Determine the [x, y] coordinate at the center of the cell enclosing the given text.  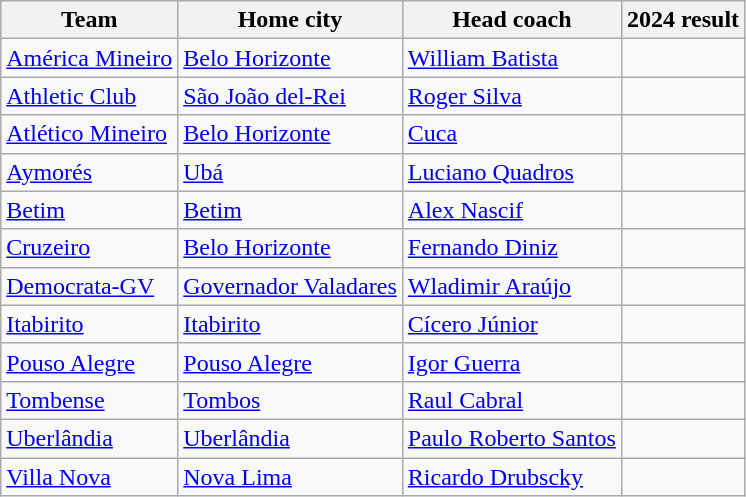
Cruzeiro [90, 248]
Tombense [90, 400]
Aymorés [90, 172]
Athletic Club [90, 96]
Atlético Mineiro [90, 134]
Igor Guerra [512, 362]
Cícero Júnior [512, 324]
Villa Nova [90, 477]
2024 result [682, 20]
Alex Nascif [512, 210]
Ubá [290, 172]
Fernando Diniz [512, 248]
Nova Lima [290, 477]
Home city [290, 20]
Paulo Roberto Santos [512, 438]
Cuca [512, 134]
Head coach [512, 20]
América Mineiro [90, 58]
Roger Silva [512, 96]
Team [90, 20]
Tombos [290, 400]
Luciano Quadros [512, 172]
Governador Valadares [290, 286]
Wladimir Araújo [512, 286]
William Batista [512, 58]
Raul Cabral [512, 400]
Ricardo Drubscky [512, 477]
Democrata-GV [90, 286]
São João del-Rei [290, 96]
